Output the [X, Y] coordinate of the center of the cell containing the given text.  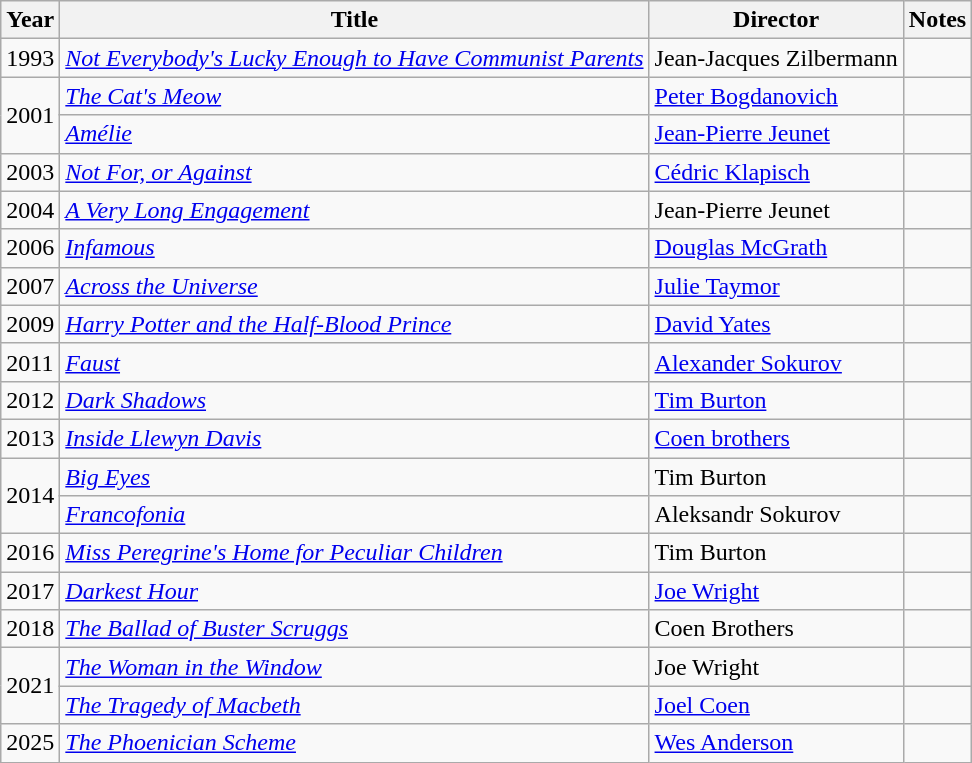
2025 [30, 743]
Notes [937, 20]
Year [30, 20]
Not Everybody's Lucky Enough to Have Communist Parents [354, 58]
Faust [354, 362]
The Tragedy of Macbeth [354, 705]
2011 [30, 362]
Coen brothers [776, 438]
2013 [30, 438]
Darkest Hour [354, 591]
1993 [30, 58]
A Very Long Engagement [354, 210]
Big Eyes [354, 477]
Coen Brothers [776, 629]
Across the Universe [354, 286]
The Ballad of Buster Scruggs [354, 629]
Not For, or Against [354, 172]
Douglas McGrath [776, 248]
Wes Anderson [776, 743]
Director [776, 20]
2009 [30, 324]
Title [354, 20]
Alexander Sokurov [776, 362]
Amélie [354, 134]
2003 [30, 172]
Dark Shadows [354, 400]
Francofonia [354, 515]
The Woman in the Window [354, 667]
2006 [30, 248]
2012 [30, 400]
2007 [30, 286]
2016 [30, 553]
Julie Taymor [776, 286]
2014 [30, 496]
Aleksandr Sokurov [776, 515]
Peter Bogdanovich [776, 96]
Joel Coen [776, 705]
Cédric Klapisch [776, 172]
Harry Potter and the Half-Blood Prince [354, 324]
2004 [30, 210]
2001 [30, 115]
2017 [30, 591]
Miss Peregrine's Home for Peculiar Children [354, 553]
Jean-Jacques Zilbermann [776, 58]
2018 [30, 629]
The Cat's Meow [354, 96]
Inside Llewyn Davis [354, 438]
2021 [30, 686]
Infamous [354, 248]
David Yates [776, 324]
The Phoenician Scheme [354, 743]
